Return the (x, y) coordinate for the center point of the cell that contains the specified text.  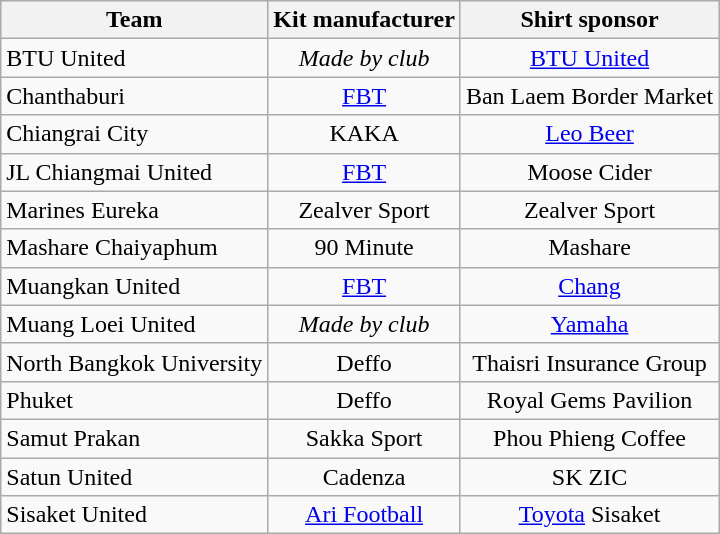
Chanthaburi (134, 96)
Phuket (134, 400)
Sisaket United (134, 515)
Royal Gems Pavilion (589, 400)
KAKA (364, 134)
Cadenza (364, 477)
90 Minute (364, 248)
Toyota Sisaket (589, 515)
Mashare (589, 248)
Ban Laem Border Market (589, 96)
Sakka Sport (364, 438)
Team (134, 20)
Ari Football (364, 515)
Kit manufacturer (364, 20)
Muang Loei United (134, 324)
North Bangkok University (134, 362)
Marines Eureka (134, 210)
Satun United (134, 477)
Shirt sponsor (589, 20)
Leo Beer (589, 134)
Yamaha (589, 324)
Chiangrai City (134, 134)
Moose Cider (589, 172)
Mashare Chaiyaphum (134, 248)
Phou Phieng Coffee (589, 438)
Chang (589, 286)
SK ZIC (589, 477)
Muangkan United (134, 286)
JL Chiangmai United (134, 172)
Thaisri Insurance Group (589, 362)
Samut Prakan (134, 438)
